Return the (x, y) coordinate for the center point of the cell that contains the specified text.  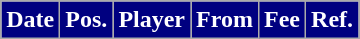
Pos. (86, 20)
From (225, 20)
Date (30, 20)
Ref. (332, 20)
Player (152, 20)
Fee (282, 20)
